From the cell containing the given text, extract its center point as (X, Y) coordinate. 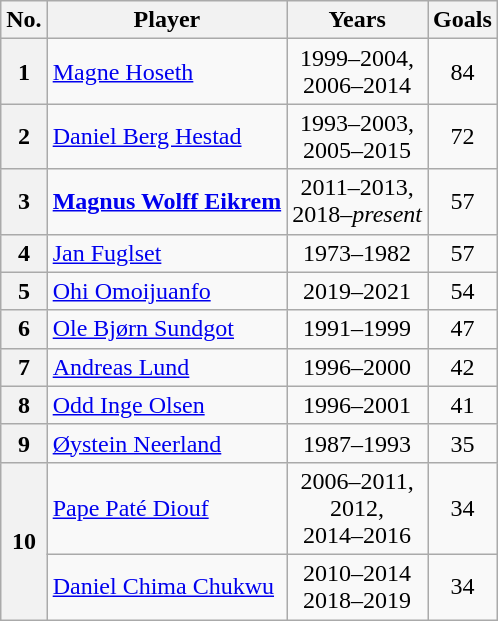
2010–2014 2018–2019 (358, 586)
5 (24, 291)
Goals (463, 20)
Odd Inge Olsen (167, 405)
No. (24, 20)
2019–2021 (358, 291)
1993–2003, 2005–2015 (358, 136)
10 (24, 540)
7 (24, 367)
Øystein Neerland (167, 443)
Magne Hoseth (167, 72)
1987–1993 (358, 443)
6 (24, 329)
3 (24, 202)
Daniel Chima Chukwu (167, 586)
Magnus Wolff Eikrem (167, 202)
Ole Bjørn Sundgot (167, 329)
Andreas Lund (167, 367)
8 (24, 405)
Pape Paté Diouf (167, 508)
Player (167, 20)
41 (463, 405)
72 (463, 136)
Ohi Omoijuanfo (167, 291)
Years (358, 20)
2011–2013, 2018–present (358, 202)
54 (463, 291)
4 (24, 253)
2006–2011, 2012, 2014–2016 (358, 508)
1996–2000 (358, 367)
47 (463, 329)
42 (463, 367)
Jan Fuglset (167, 253)
35 (463, 443)
1973–1982 (358, 253)
1 (24, 72)
84 (463, 72)
1991–1999 (358, 329)
2 (24, 136)
Daniel Berg Hestad (167, 136)
1996–2001 (358, 405)
9 (24, 443)
1999–2004, 2006–2014 (358, 72)
